From the cell containing the given text, extract its center point as [X, Y] coordinate. 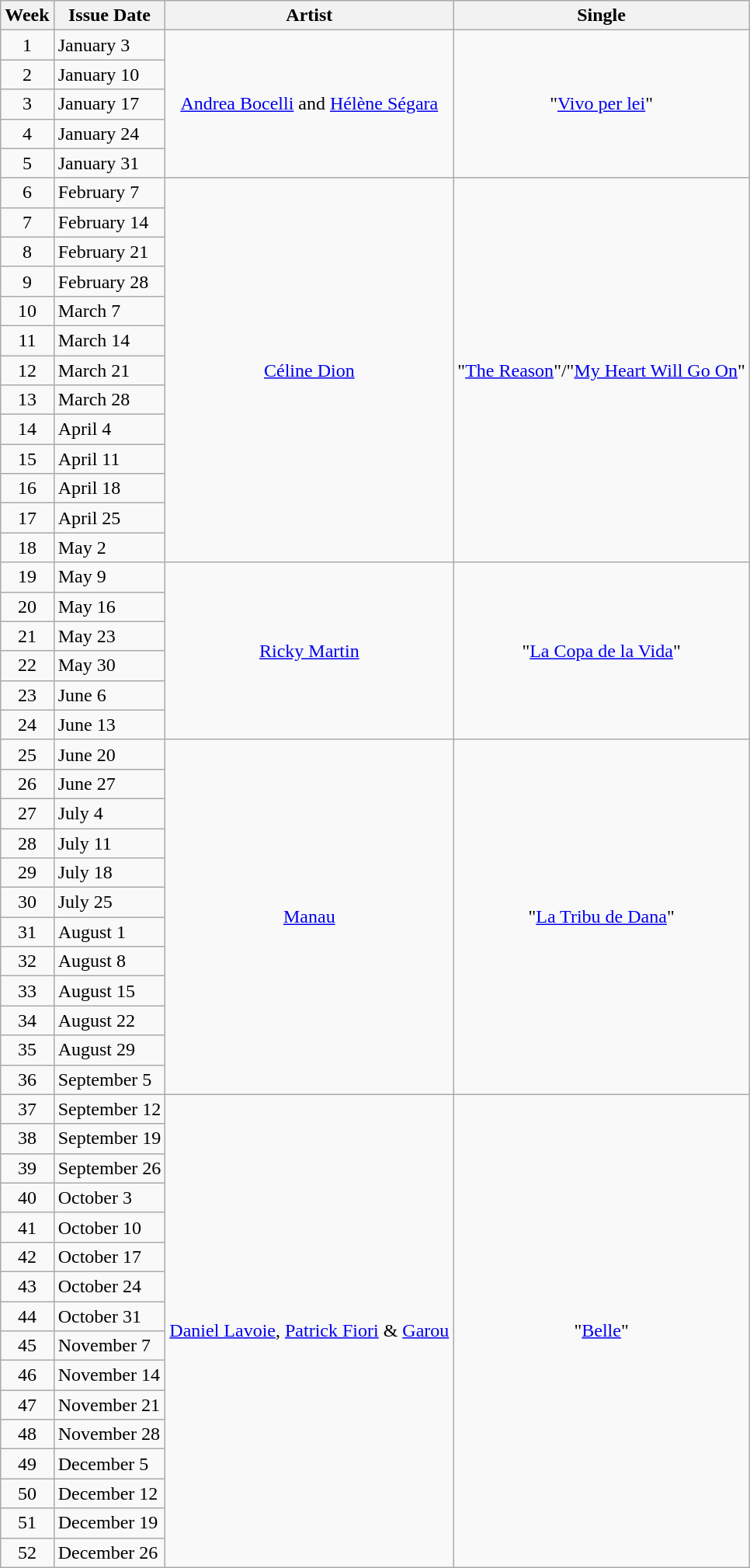
January 10 [109, 75]
December 12 [109, 1493]
February 14 [109, 222]
April 18 [109, 488]
January 17 [109, 104]
17 [27, 518]
September 5 [109, 1080]
"The Reason"/"My Heart Will Go On" [601, 370]
November 28 [109, 1434]
46 [27, 1375]
"La Copa de la Vida" [601, 651]
12 [27, 370]
July 18 [109, 873]
August 8 [109, 961]
December 26 [109, 1552]
July 25 [109, 902]
October 10 [109, 1227]
51 [27, 1523]
July 11 [109, 843]
39 [27, 1168]
22 [27, 666]
16 [27, 488]
August 22 [109, 1020]
Single [601, 16]
47 [27, 1405]
50 [27, 1493]
5 [27, 163]
2 [27, 75]
42 [27, 1257]
52 [27, 1552]
14 [27, 429]
3 [27, 104]
June 27 [109, 784]
April 25 [109, 518]
March 21 [109, 370]
28 [27, 843]
August 15 [109, 991]
May 23 [109, 636]
June 6 [109, 695]
15 [27, 459]
23 [27, 695]
May 9 [109, 577]
October 31 [109, 1316]
Week [27, 16]
March 28 [109, 400]
Issue Date [109, 16]
June 20 [109, 754]
May 16 [109, 607]
November 7 [109, 1346]
November 14 [109, 1375]
19 [27, 577]
August 1 [109, 932]
June 13 [109, 725]
13 [27, 400]
January 3 [109, 45]
August 29 [109, 1050]
May 30 [109, 666]
34 [27, 1020]
11 [27, 340]
37 [27, 1109]
July 4 [109, 813]
Artist [309, 16]
Daniel Lavoie, Patrick Fiori & Garou [309, 1331]
"La Tribu de Dana" [601, 916]
March 7 [109, 311]
March 14 [109, 340]
7 [27, 222]
33 [27, 991]
9 [27, 281]
"Belle" [601, 1331]
49 [27, 1464]
31 [27, 932]
35 [27, 1050]
30 [27, 902]
1 [27, 45]
43 [27, 1286]
18 [27, 548]
November 21 [109, 1405]
January 24 [109, 134]
10 [27, 311]
September 26 [109, 1168]
May 2 [109, 548]
January 31 [109, 163]
26 [27, 784]
36 [27, 1080]
October 17 [109, 1257]
25 [27, 754]
40 [27, 1198]
December 5 [109, 1464]
Manau [309, 916]
October 3 [109, 1198]
21 [27, 636]
29 [27, 873]
20 [27, 607]
Céline Dion [309, 370]
4 [27, 134]
April 4 [109, 429]
Ricky Martin [309, 651]
December 19 [109, 1523]
27 [27, 813]
October 24 [109, 1286]
September 12 [109, 1109]
45 [27, 1346]
6 [27, 193]
February 7 [109, 193]
32 [27, 961]
41 [27, 1227]
September 19 [109, 1139]
38 [27, 1139]
8 [27, 252]
February 28 [109, 281]
"Vivo per lei" [601, 104]
Andrea Bocelli and Hélène Ségara [309, 104]
February 21 [109, 252]
24 [27, 725]
44 [27, 1316]
April 11 [109, 459]
48 [27, 1434]
